Search for the cell housing the specified text and yield its [X, Y] center coordinate. 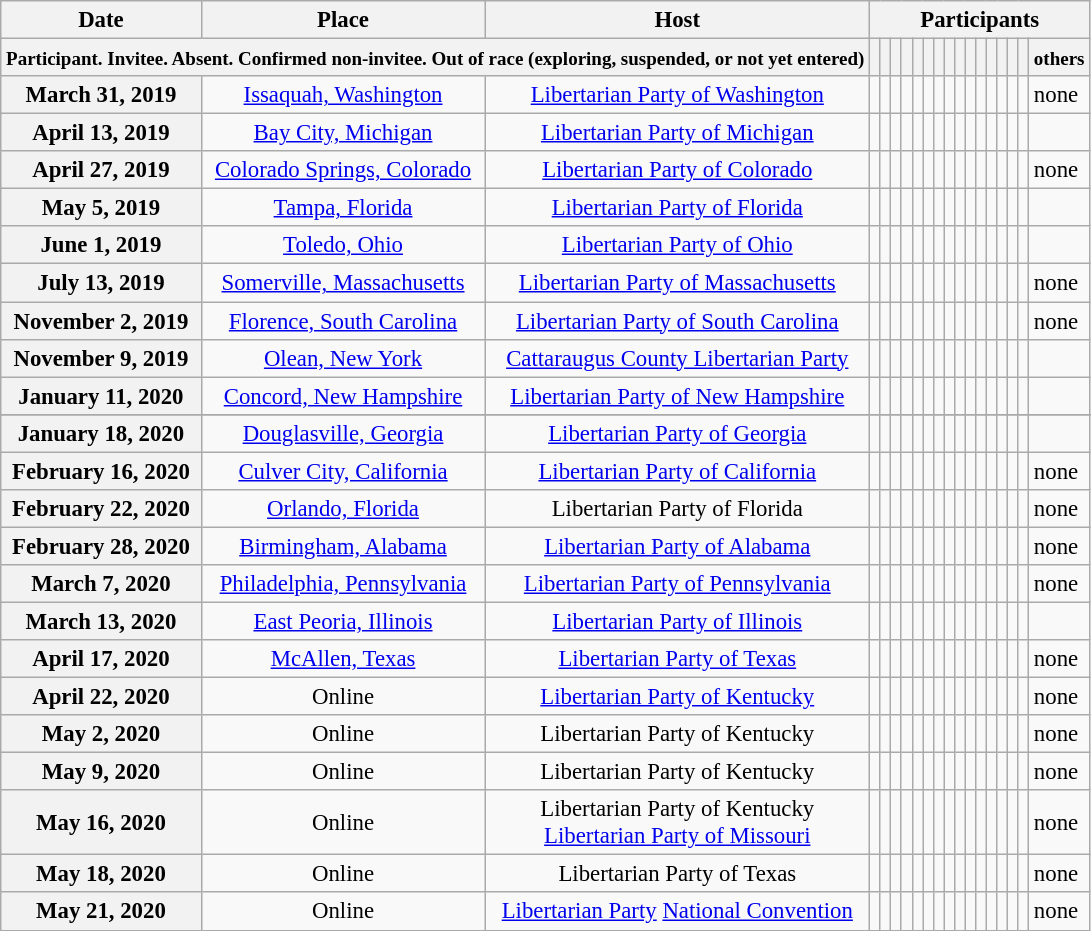
March 7, 2020 [101, 584]
Participants [980, 20]
Toledo, Ohio [343, 245]
Participant. Invitee. Absent. Confirmed non-invitee. Out of race (exploring, suspended, or not yet entered) [436, 58]
January 18, 2020 [101, 433]
February 28, 2020 [101, 546]
Libertarian Party of New Hampshire [678, 396]
Birmingham, Alabama [343, 546]
March 13, 2020 [101, 621]
May 18, 2020 [101, 874]
Culver City, California [343, 471]
Olean, New York [343, 358]
Philadelphia, Pennsylvania [343, 584]
May 9, 2020 [101, 772]
Libertarian Party of Illinois [678, 621]
Libertarian Party of California [678, 471]
Place [343, 20]
April 13, 2019 [101, 133]
Host [678, 20]
Libertarian Party of South Carolina [678, 321]
November 9, 2019 [101, 358]
Tampa, Florida [343, 208]
Libertarian Party of Massachusetts [678, 283]
Libertarian Party of Washington [678, 95]
Libertarian Party of Colorado [678, 170]
Libertarian Party National Convention [678, 912]
April 17, 2020 [101, 659]
January 11, 2020 [101, 396]
Libertarian Party of Alabama [678, 546]
June 1, 2019 [101, 245]
Date [101, 20]
November 2, 2019 [101, 321]
Douglasville, Georgia [343, 433]
Bay City, Michigan [343, 133]
April 27, 2019 [101, 170]
McAllen, Texas [343, 659]
May 16, 2020 [101, 822]
April 22, 2020 [101, 697]
Libertarian Party of Ohio [678, 245]
East Peoria, Illinois [343, 621]
February 16, 2020 [101, 471]
May 5, 2019 [101, 208]
May 2, 2020 [101, 734]
Libertarian Party of KentuckyLibertarian Party of Missouri [678, 822]
March 31, 2019 [101, 95]
May 21, 2020 [101, 912]
Cattaraugus County Libertarian Party [678, 358]
Concord, New Hampshire [343, 396]
July 13, 2019 [101, 283]
Orlando, Florida [343, 509]
Somerville, Massachusetts [343, 283]
February 22, 2020 [101, 509]
Colorado Springs, Colorado [343, 170]
Libertarian Party of Michigan [678, 133]
others [1060, 58]
Libertarian Party of Georgia [678, 433]
Issaquah, Washington [343, 95]
Florence, South Carolina [343, 321]
Libertarian Party of Pennsylvania [678, 584]
